For the text-containing cell, return its midpoint in (X, Y) coordinate format. 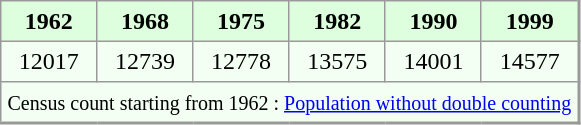
1968 (145, 21)
1990 (433, 21)
12778 (241, 61)
13575 (337, 61)
14001 (433, 61)
12739 (145, 61)
1999 (530, 21)
1975 (241, 21)
12017 (49, 61)
1982 (337, 21)
1962 (49, 21)
Census count starting from 1962 : Population without double counting (290, 102)
14577 (530, 61)
